Scan for the cell matching the given text and deliver its [X, Y] coordinate at center. 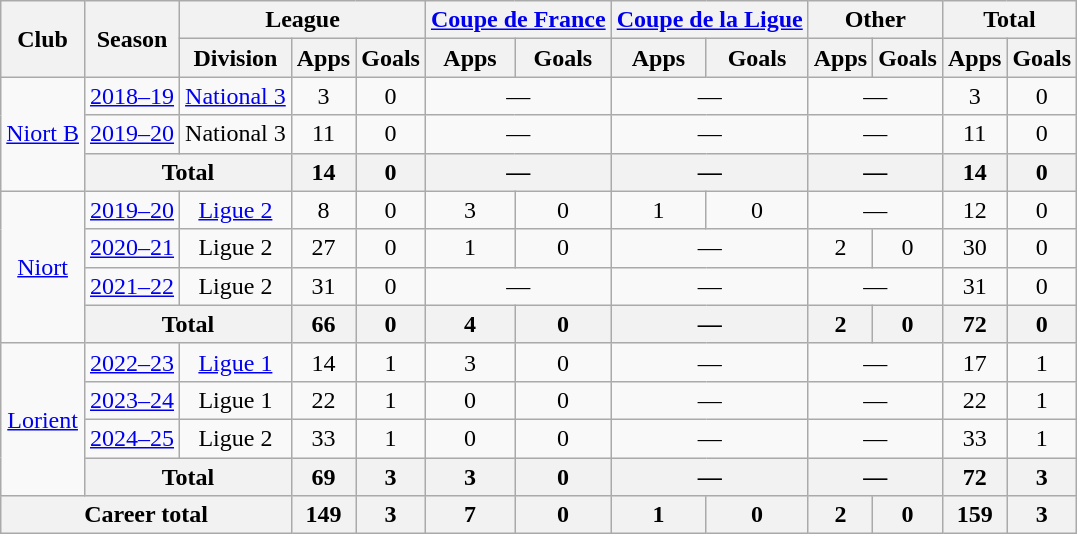
17 [974, 362]
Club [43, 39]
4 [470, 324]
2021–22 [132, 286]
Niort B [43, 134]
Division [236, 58]
27 [323, 248]
Niort [43, 267]
Season [132, 39]
2022–23 [132, 362]
Career total [146, 515]
Lorient [43, 419]
2018–19 [132, 96]
7 [470, 515]
69 [323, 477]
12 [974, 210]
League [303, 20]
149 [323, 515]
Other [875, 20]
8 [323, 210]
66 [323, 324]
Coupe de la Ligue [710, 20]
2020–21 [132, 248]
2024–25 [132, 438]
30 [974, 248]
Coupe de France [518, 20]
2023–24 [132, 400]
159 [974, 515]
